Locate the cell with the specified text and output its [X, Y] center coordinate. 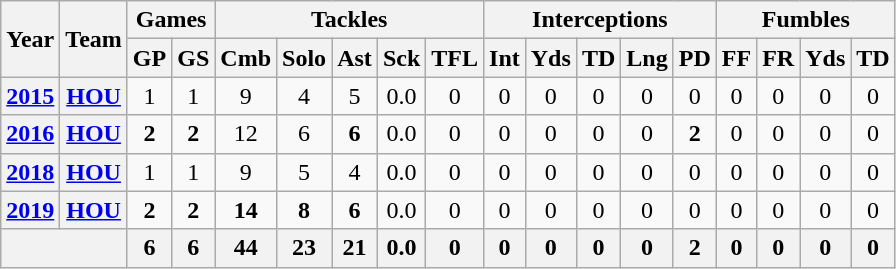
Int [505, 58]
Lng [647, 58]
12 [246, 134]
FF [736, 58]
Solo [304, 58]
Games [170, 20]
Ast [355, 58]
Team [94, 39]
Tackles [350, 20]
TFL [455, 58]
PD [694, 58]
14 [246, 210]
Fumbles [806, 20]
44 [246, 248]
2015 [30, 96]
FR [778, 58]
2016 [30, 134]
2018 [30, 172]
23 [304, 248]
Year [30, 39]
Cmb [246, 58]
GS [194, 58]
Interceptions [600, 20]
21 [355, 248]
GP [149, 58]
2019 [30, 210]
8 [304, 210]
Sck [401, 58]
